Search for the cell housing the specified text and yield its [X, Y] center coordinate. 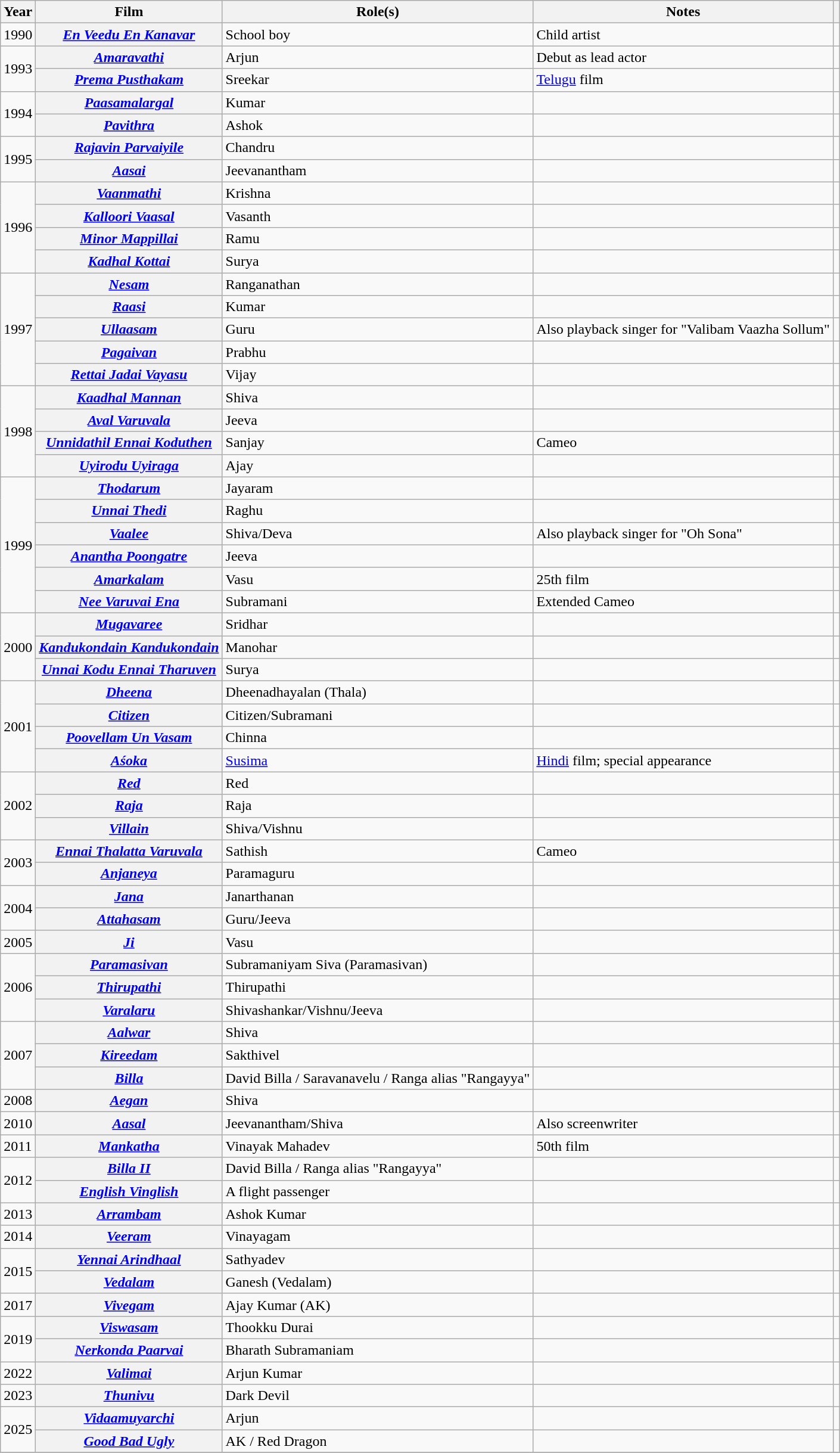
En Veedu En Kanavar [129, 35]
Dark Devil [378, 1396]
Unnidathil Ennai Koduthen [129, 443]
Sanjay [378, 443]
Subramani [378, 601]
Good Bad Ugly [129, 1441]
Billa II [129, 1169]
Vinayagam [378, 1237]
Anjaneya [129, 874]
Sreekar [378, 80]
Veeram [129, 1237]
School boy [378, 35]
Chandru [378, 148]
2008 [18, 1101]
Vinayak Mahadev [378, 1146]
Guru/Jeeva [378, 919]
50th film [683, 1146]
1999 [18, 545]
Pavithra [129, 125]
Citizen/Subramani [378, 715]
Arrambam [129, 1214]
Shiva/Deva [378, 533]
Role(s) [378, 12]
1995 [18, 159]
Kalloori Vaasal [129, 216]
Ji [129, 942]
Raghu [378, 511]
Arjun Kumar [378, 1373]
Notes [683, 12]
2023 [18, 1396]
Ranganathan [378, 284]
Anantha Poongatre [129, 556]
Debut as lead actor [683, 57]
Chinna [378, 738]
Paasamalargal [129, 103]
Kandukondain Kandukondain [129, 647]
Mankatha [129, 1146]
Unnai Kodu Ennai Tharuven [129, 670]
Vijay [378, 375]
Poovellam Un Vasam [129, 738]
2012 [18, 1180]
Manohar [378, 647]
Sakthivel [378, 1055]
Jeevanantham [378, 170]
Ajay [378, 465]
2010 [18, 1123]
Nerkonda Paarvai [129, 1350]
Aasal [129, 1123]
Uyirodu Uyiraga [129, 465]
Villain [129, 828]
2007 [18, 1055]
2015 [18, 1271]
Paramasivan [129, 964]
Krishna [378, 193]
Raasi [129, 307]
Ganesh (Vedalam) [378, 1282]
Ramu [378, 238]
1998 [18, 431]
Kaadhal Mannan [129, 398]
Kireedam [129, 1055]
Valimai [129, 1373]
Bharath Subramaniam [378, 1350]
2006 [18, 987]
Aval Varuvala [129, 420]
Viswasam [129, 1327]
Also screenwriter [683, 1123]
Vaanmathi [129, 193]
Guru [378, 330]
Also playback singer for "Valibam Vaazha Sollum" [683, 330]
A flight passenger [378, 1191]
Aegan [129, 1101]
Ennai Thalatta Varuvala [129, 851]
Prema Pusthakam [129, 80]
Paramaguru [378, 874]
Kadhal Kottai [129, 261]
2025 [18, 1430]
Yennai Arindhaal [129, 1259]
Child artist [683, 35]
2019 [18, 1339]
Ullaasam [129, 330]
Rettai Jadai Vayasu [129, 375]
Attahasam [129, 919]
Aśoka [129, 760]
Jayaram [378, 488]
1994 [18, 114]
Dheena [129, 693]
Aalwar [129, 1033]
Thodarum [129, 488]
Vedalam [129, 1282]
AK / Red Dragon [378, 1441]
2017 [18, 1305]
Year [18, 12]
2003 [18, 862]
Sridhar [378, 624]
Shiva/Vishnu [378, 828]
2022 [18, 1373]
2011 [18, 1146]
Aasai [129, 170]
Billa [129, 1078]
2004 [18, 908]
Susima [378, 760]
Vasanth [378, 216]
Citizen [129, 715]
David Billa / Ranga alias "Rangayya" [378, 1169]
Amarkalam [129, 579]
Vidaamuyarchi [129, 1418]
Minor Mappillai [129, 238]
Unnai Thedi [129, 511]
Jeevanantham/Shiva [378, 1123]
Rajavin Parvaiyile [129, 148]
Thookku Durai [378, 1327]
Nee Varuvai Ena [129, 601]
1997 [18, 330]
Sathyadev [378, 1259]
Film [129, 12]
1990 [18, 35]
1996 [18, 227]
Hindi film; special appearance [683, 760]
Ajay Kumar (AK) [378, 1305]
Telugu film [683, 80]
Vaalee [129, 533]
Dheenadhayalan (Thala) [378, 693]
Varalaru [129, 1010]
Nesam [129, 284]
Also playback singer for "Oh Sona" [683, 533]
Ashok Kumar [378, 1214]
25th film [683, 579]
2002 [18, 806]
2013 [18, 1214]
2014 [18, 1237]
English Vinglish [129, 1191]
1993 [18, 69]
Mugavaree [129, 624]
Prabhu [378, 352]
Subramaniyam Siva (Paramasivan) [378, 964]
Ashok [378, 125]
Amaravathi [129, 57]
Janarthanan [378, 896]
Pagaivan [129, 352]
David Billa / Saravanavelu / Ranga alias "Rangayya" [378, 1078]
Vivegam [129, 1305]
2001 [18, 726]
2000 [18, 647]
Thunivu [129, 1396]
2005 [18, 942]
Extended Cameo [683, 601]
Sathish [378, 851]
Jana [129, 896]
Shivashankar/Vishnu/Jeeva [378, 1010]
